Find where the given text appears and provide that cell's center as (X, Y) coordinate. 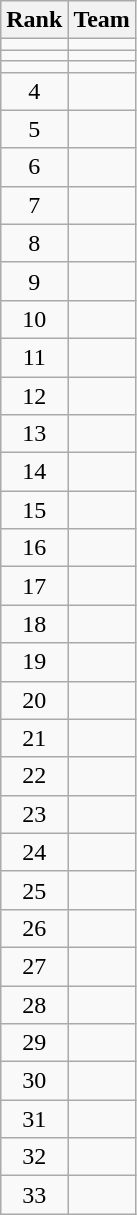
28 (34, 1005)
Team (102, 20)
31 (34, 1119)
14 (34, 472)
20 (34, 700)
4 (34, 91)
25 (34, 890)
29 (34, 1043)
26 (34, 928)
13 (34, 434)
6 (34, 167)
8 (34, 243)
9 (34, 281)
19 (34, 662)
18 (34, 624)
11 (34, 357)
17 (34, 586)
32 (34, 1157)
15 (34, 510)
10 (34, 319)
5 (34, 129)
12 (34, 395)
7 (34, 205)
16 (34, 548)
33 (34, 1195)
30 (34, 1081)
Rank (34, 20)
23 (34, 814)
27 (34, 966)
24 (34, 852)
22 (34, 776)
21 (34, 738)
